Return [X, Y] of the center of cell containing provided text 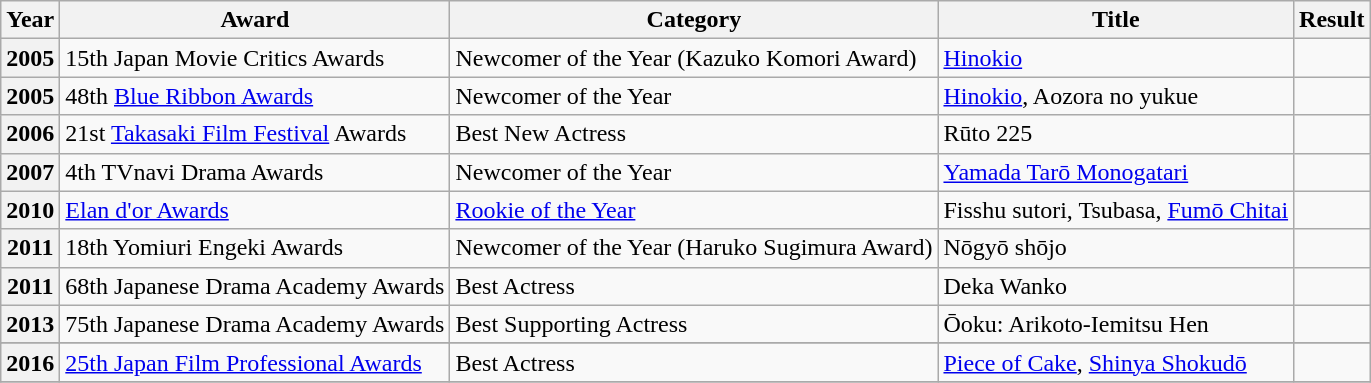
Best Supporting Actress [694, 324]
2013 [30, 324]
Newcomer of the Year (Kazuko Komori Award) [694, 58]
48th Blue Ribbon Awards [255, 96]
Nōgyō shōjo [1116, 248]
Ōoku: Arikoto-Iemitsu Hen [1116, 324]
Best New Actress [694, 134]
2006 [30, 134]
Fisshu sutori, Tsubasa, Fumō Chitai [1116, 210]
18th Yomiuri Engeki Awards [255, 248]
Category [694, 20]
Piece of Cake, Shinya Shokudō [1116, 362]
2010 [30, 210]
Rūto 225 [1116, 134]
Newcomer of the Year (Haruko Sugimura Award) [694, 248]
Title [1116, 20]
2016 [30, 362]
25th Japan Film Professional Awards [255, 362]
68th Japanese Drama Academy Awards [255, 286]
Rookie of the Year [694, 210]
2007 [30, 172]
21st Takasaki Film Festival Awards [255, 134]
75th Japanese Drama Academy Awards [255, 324]
Award [255, 20]
Year [30, 20]
4th TVnavi Drama Awards [255, 172]
15th Japan Movie Critics Awards [255, 58]
Elan d'or Awards [255, 210]
Yamada Tarō Monogatari [1116, 172]
Hinokio, Aozora no yukue [1116, 96]
Deka Wanko [1116, 286]
Result [1332, 20]
Hinokio [1116, 58]
